Return (x, y) of the center of cell containing provided text 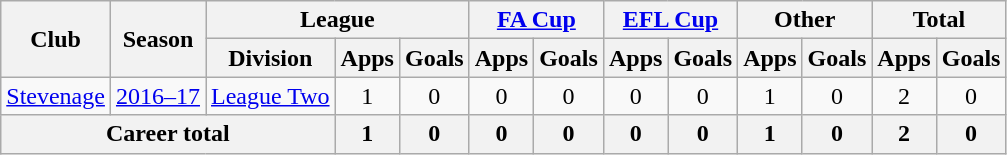
League Two (271, 96)
Total (939, 20)
Career total (168, 134)
Club (56, 39)
League (338, 20)
Other (805, 20)
FA Cup (536, 20)
EFL Cup (670, 20)
2016–17 (158, 96)
Stevenage (56, 96)
Division (271, 58)
Season (158, 39)
